Detect which cell encompasses the target text, then output its [x, y] center coordinate. 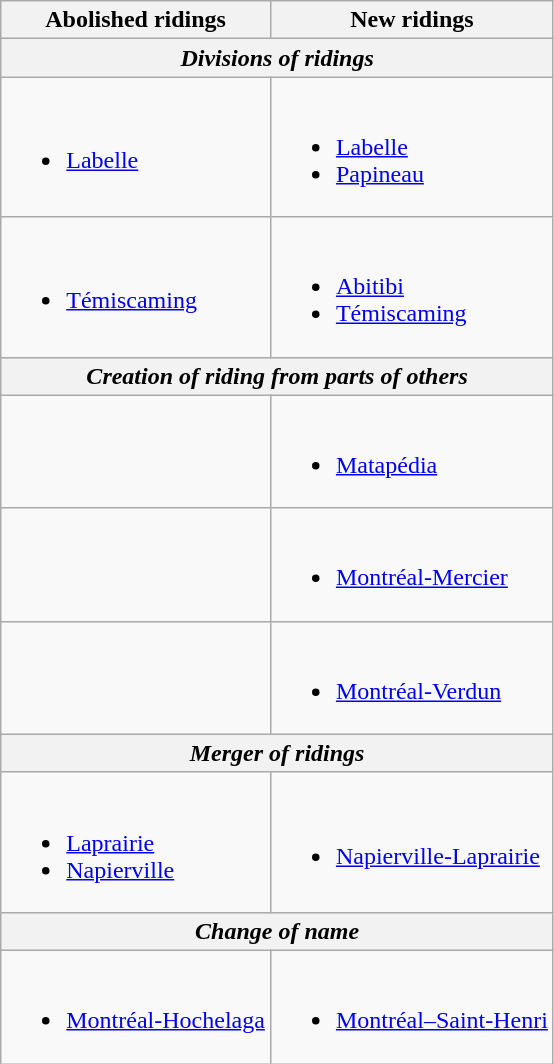
Montréal-Mercier [412, 564]
Divisions of ridings [278, 58]
Creation of riding from parts of others [278, 376]
Montréal-Hochelaga [136, 1006]
Montréal-Verdun [412, 678]
New ridings [412, 20]
Matapédia [412, 452]
Témiscaming [136, 287]
Montréal–Saint-Henri [412, 1006]
Change of name [278, 931]
Merger of ridings [278, 753]
AbitibiTémiscaming [412, 287]
LaprairieNapierville [136, 842]
Labelle [136, 147]
Abolished ridings [136, 20]
Napierville-Laprairie [412, 842]
LabellePapineau [412, 147]
